Provide the [x, y] coordinate of the cell's center where the given text is located.  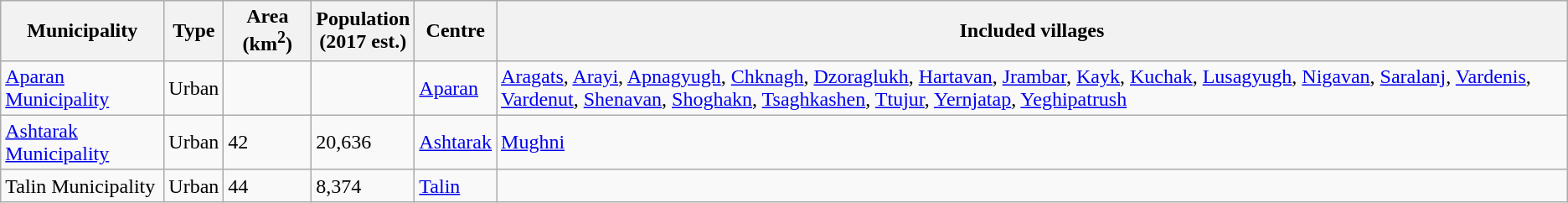
Population(2017 est.) [364, 31]
42 [268, 143]
Talin [456, 185]
Municipality [82, 31]
Centre [456, 31]
Ashtarak Municipality [82, 143]
Talin Municipality [82, 185]
Mughni [1032, 143]
Aparan Municipality [82, 87]
8,374 [364, 185]
Ashtarak [456, 143]
Aparan [456, 87]
Type [194, 31]
20,636 [364, 143]
Included villages [1032, 31]
44 [268, 185]
Area (km2) [268, 31]
